Output the (X, Y) coordinate of the center of the cell containing the given text.  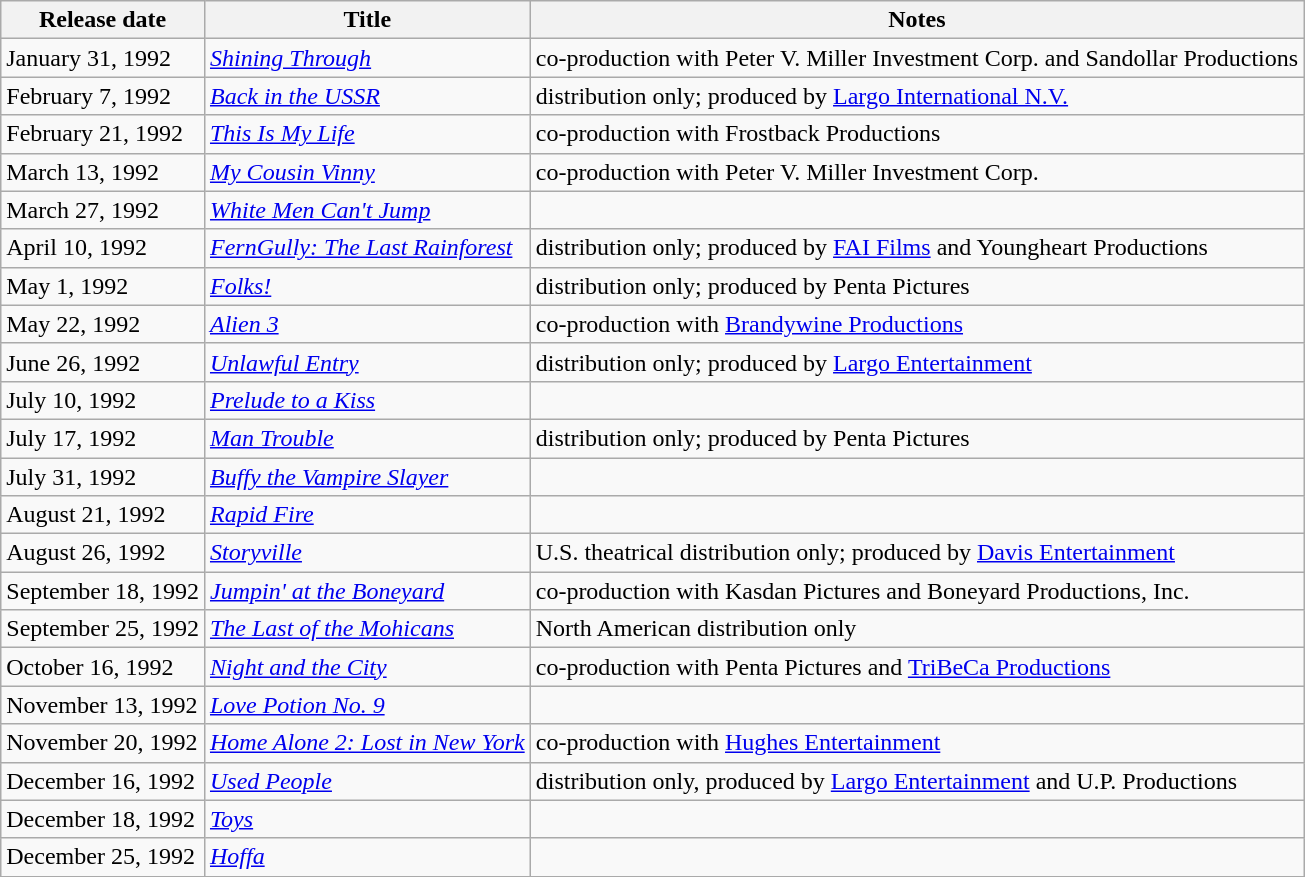
Alien 3 (367, 324)
Jumpin' at the Boneyard (367, 591)
The Last of the Mohicans (367, 629)
Folks! (367, 286)
This Is My Life (367, 134)
Shining Through (367, 58)
Title (367, 20)
July 17, 1992 (103, 438)
February 21, 1992 (103, 134)
Rapid Fire (367, 515)
Toys (367, 819)
Used People (367, 781)
December 16, 1992 (103, 781)
September 18, 1992 (103, 591)
Release date (103, 20)
Home Alone 2: Lost in New York (367, 743)
February 7, 1992 (103, 96)
October 16, 1992 (103, 667)
White Men Can't Jump (367, 210)
distribution only; produced by FAI Films and Youngheart Productions (916, 248)
distribution only; produced by Largo Entertainment (916, 362)
co-production with Hughes Entertainment (916, 743)
FernGully: The Last Rainforest (367, 248)
distribution only; produced by Largo International N.V. (916, 96)
My Cousin Vinny (367, 172)
May 1, 1992 (103, 286)
Night and the City (367, 667)
January 31, 1992 (103, 58)
September 25, 1992 (103, 629)
Storyville (367, 553)
Buffy the Vampire Slayer (367, 477)
co-production with Frostback Productions (916, 134)
Prelude to a Kiss (367, 400)
co-production with Kasdan Pictures and Boneyard Productions, Inc. (916, 591)
North American distribution only (916, 629)
August 21, 1992 (103, 515)
co-production with Brandywine Productions (916, 324)
co-production with Peter V. Miller Investment Corp. (916, 172)
May 22, 1992 (103, 324)
December 25, 1992 (103, 857)
November 20, 1992 (103, 743)
August 26, 1992 (103, 553)
Man Trouble (367, 438)
November 13, 1992 (103, 705)
Hoffa (367, 857)
Love Potion No. 9 (367, 705)
Unlawful Entry (367, 362)
March 13, 1992 (103, 172)
U.S. theatrical distribution only; produced by Davis Entertainment (916, 553)
Notes (916, 20)
co-production with Peter V. Miller Investment Corp. and Sandollar Productions (916, 58)
July 10, 1992 (103, 400)
June 26, 1992 (103, 362)
March 27, 1992 (103, 210)
distribution only, produced by Largo Entertainment and U.P. Productions (916, 781)
Back in the USSR (367, 96)
April 10, 1992 (103, 248)
July 31, 1992 (103, 477)
December 18, 1992 (103, 819)
co-production with Penta Pictures and TriBeCa Productions (916, 667)
